Return the [x, y] coordinate for the center point of the cell that contains the specified text.  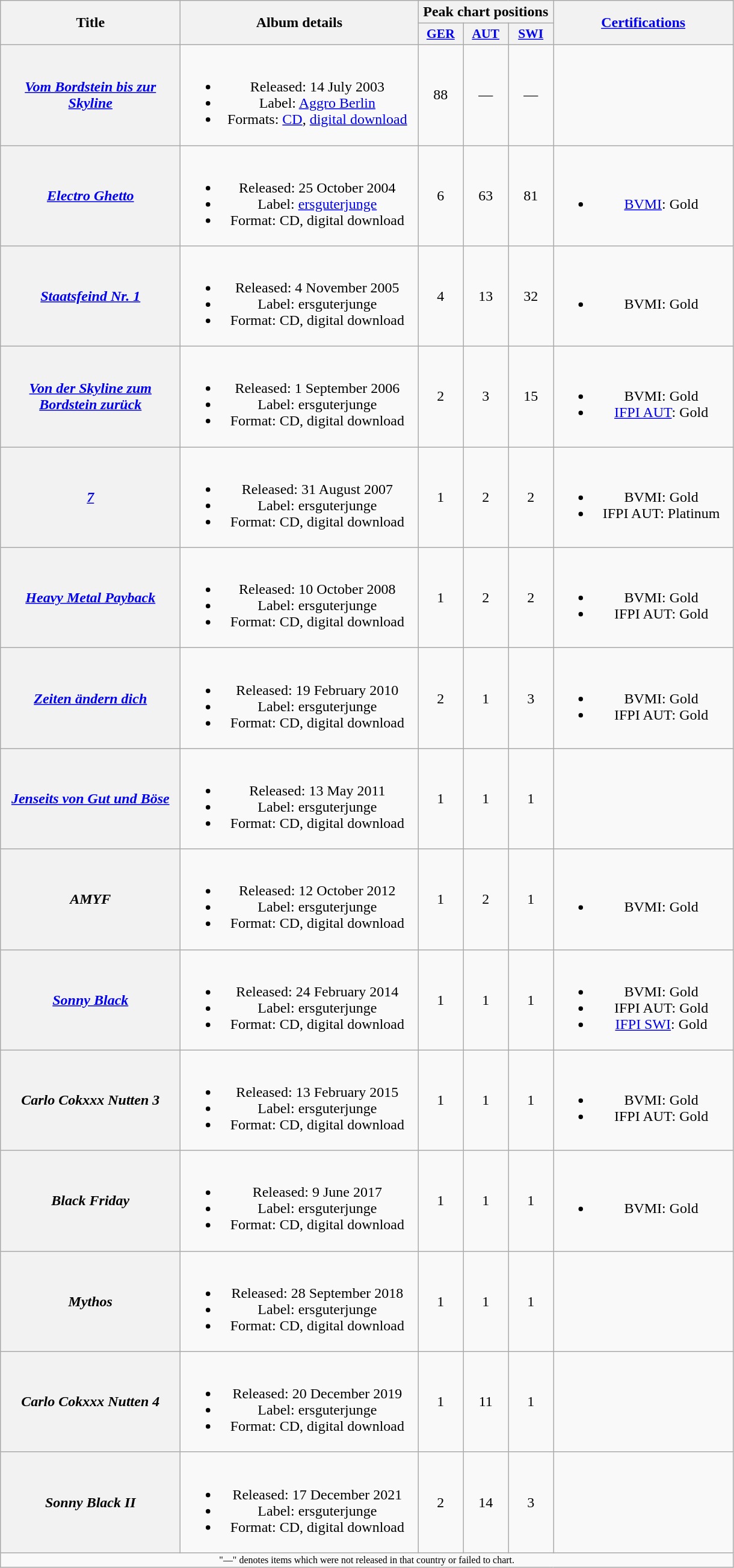
4 [440, 296]
6 [440, 196]
"—" denotes items which were not released in that country or failed to chart. [367, 1560]
Staatsfeind Nr. 1 [90, 296]
BVMI: GoldIFPI AUT: Platinum [644, 497]
Released: 31 August 2007Label: ersguterjungeFormat: CD, digital download [300, 497]
15 [531, 397]
Zeiten ändern dich [90, 698]
Sonny Black II [90, 1502]
11 [486, 1402]
14 [486, 1502]
Jenseits von Gut und Böse [90, 799]
Mythos [90, 1301]
Released: 4 November 2005Label: ersguterjungeFormat: CD, digital download [300, 296]
Black Friday [90, 1201]
Certifications [644, 23]
Title [90, 23]
88 [440, 95]
Released: 24 February 2014Label: ersguterjungeFormat: CD, digital download [300, 1000]
13 [486, 296]
Released: 14 July 2003Label: Aggro BerlinFormats: CD, digital download [300, 95]
SWI [531, 34]
Released: 13 May 2011Label: ersguterjungeFormat: CD, digital download [300, 799]
AMYF [90, 899]
Released: 25 October 2004Label: ersguterjungeFormat: CD, digital download [300, 196]
Released: 10 October 2008Label: ersguterjungeFormat: CD, digital download [300, 598]
Released: 13 February 2015Label: ersguterjungeFormat: CD, digital download [300, 1100]
7 [90, 497]
Released: 28 September 2018Label: ersguterjungeFormat: CD, digital download [300, 1301]
Carlo Cokxxx Nutten 3 [90, 1100]
AUT [486, 34]
Released: 17 December 2021Label: ersguterjungeFormat: CD, digital download [300, 1502]
Released: 19 February 2010Label: ersguterjungeFormat: CD, digital download [300, 698]
63 [486, 196]
Von der Skyline zum Bordstein zurück [90, 397]
Electro Ghetto [90, 196]
BVMI: GoldIFPI AUT: GoldIFPI SWI: Gold [644, 1000]
Released: 20 December 2019Label: ersguterjungeFormat: CD, digital download [300, 1402]
Released: 12 October 2012Label: ersguterjungeFormat: CD, digital download [300, 899]
Released: 9 June 2017Label: ersguterjungeFormat: CD, digital download [300, 1201]
Released: 1 September 2006Label: ersguterjungeFormat: CD, digital download [300, 397]
Carlo Cokxxx Nutten 4 [90, 1402]
32 [531, 296]
Vom Bordstein bis zur Skyline [90, 95]
Album details [300, 23]
Heavy Metal Payback [90, 598]
Sonny Black [90, 1000]
81 [531, 196]
GER [440, 34]
Peak chart positions [486, 12]
